Detect which cell encompasses the target text, then output its (x, y) center coordinate. 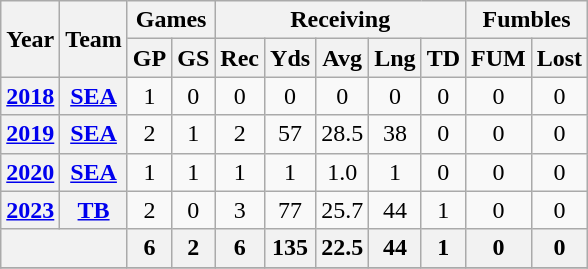
2020 (30, 172)
1.0 (342, 172)
FUM (499, 58)
Receiving (340, 20)
38 (395, 134)
TB (94, 210)
28.5 (342, 134)
2019 (30, 134)
3 (240, 210)
Avg (342, 58)
Fumbles (527, 20)
57 (290, 134)
Yds (290, 58)
2018 (30, 96)
Lng (395, 58)
GP (149, 58)
Year (30, 39)
Games (170, 20)
77 (290, 210)
22.5 (342, 248)
Team (94, 39)
25.7 (342, 210)
Lost (559, 58)
135 (290, 248)
GS (194, 58)
TD (443, 58)
2023 (30, 210)
Rec (240, 58)
